Return the (X, Y) coordinate for the center point of the cell that contains the specified text.  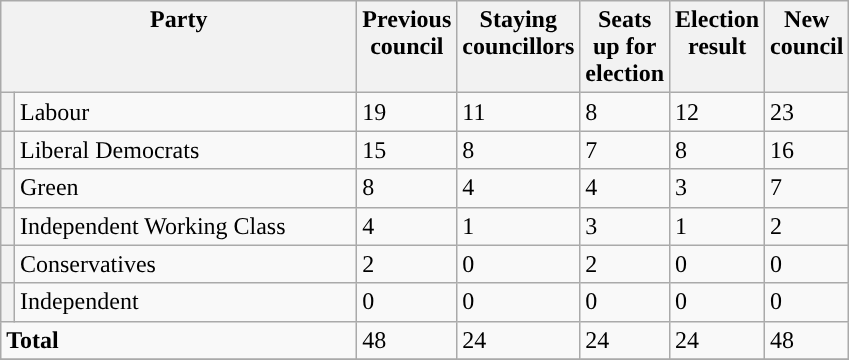
New council (807, 47)
11 (518, 112)
Labour (185, 112)
Seats up for election (625, 47)
Previous council (407, 47)
Election result (718, 47)
15 (407, 150)
Liberal Democrats (185, 150)
Independent (185, 302)
Independent Working Class (185, 226)
Conservatives (185, 264)
12 (718, 112)
16 (807, 150)
19 (407, 112)
Staying councillors (518, 47)
Party (179, 47)
Total (179, 340)
23 (807, 112)
Green (185, 188)
